Scan for the cell matching the given text and deliver its (x, y) coordinate at center. 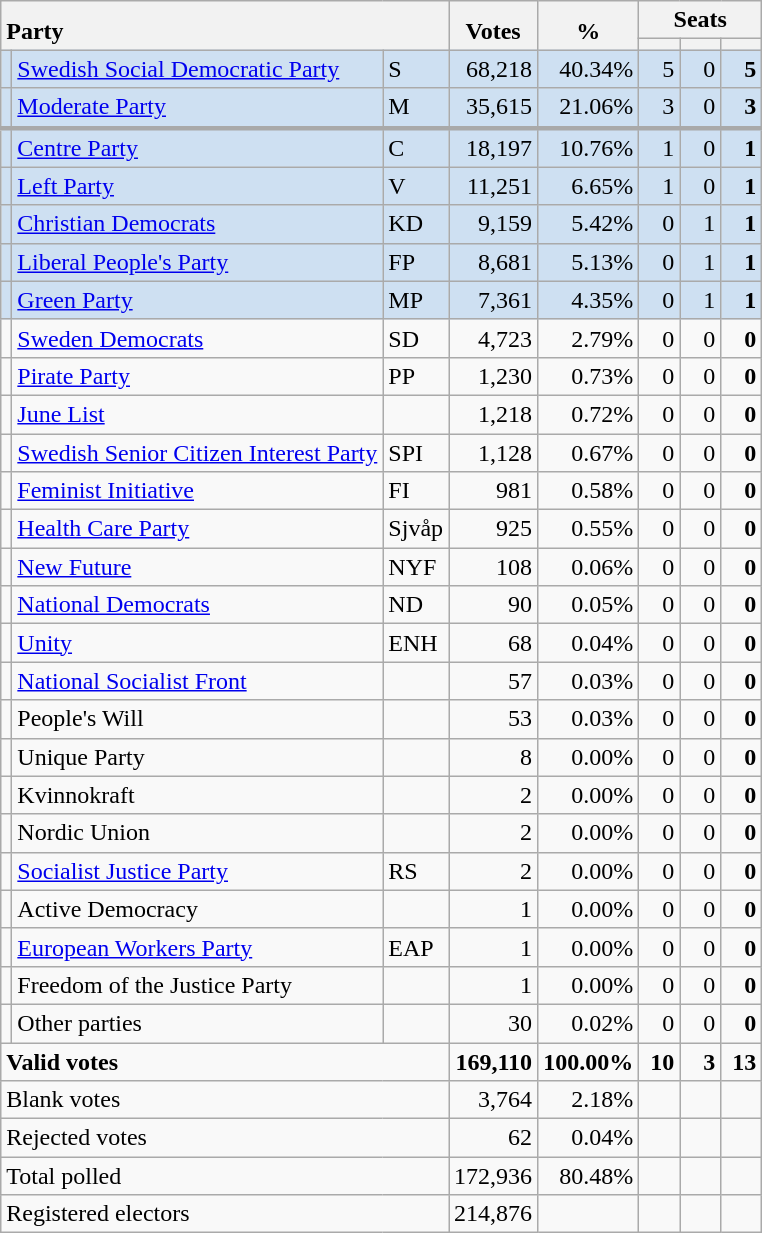
214,876 (494, 1214)
169,110 (494, 1061)
57 (494, 681)
0.06% (588, 567)
80.48% (588, 1176)
Unity (198, 643)
100.00% (588, 1061)
Active Democracy (198, 909)
1,128 (494, 453)
4,723 (494, 338)
1,230 (494, 376)
0.72% (588, 414)
Swedish Social Democratic Party (198, 69)
Kvinnokraft (198, 795)
Feminist Initiative (198, 491)
172,936 (494, 1176)
Nordic Union (198, 833)
Swedish Senior Citizen Interest Party (198, 453)
ND (416, 605)
2.18% (588, 1100)
Seats (700, 20)
68,218 (494, 69)
KD (416, 224)
0.05% (588, 605)
S (416, 69)
June List (198, 414)
5.13% (588, 262)
0.02% (588, 1023)
62 (494, 1138)
PP (416, 376)
40.34% (588, 69)
NYF (416, 567)
5.42% (588, 224)
0.55% (588, 529)
10.76% (588, 148)
90 (494, 605)
Health Care Party (198, 529)
Rejected votes (225, 1138)
11,251 (494, 186)
Christian Democrats (198, 224)
68 (494, 643)
M (416, 108)
SD (416, 338)
Freedom of the Justice Party (198, 985)
35,615 (494, 108)
6.65% (588, 186)
Total polled (225, 1176)
108 (494, 567)
Green Party (198, 300)
RS (416, 871)
7,361 (494, 300)
18,197 (494, 148)
Left Party (198, 186)
53 (494, 719)
0.58% (588, 491)
Blank votes (225, 1100)
ENH (416, 643)
Votes (494, 26)
Sweden Democrats (198, 338)
10 (660, 1061)
9,159 (494, 224)
Centre Party (198, 148)
Pirate Party (198, 376)
FI (416, 491)
0.67% (588, 453)
People's Will (198, 719)
4.35% (588, 300)
2.79% (588, 338)
Party (225, 26)
21.06% (588, 108)
MP (416, 300)
Moderate Party (198, 108)
SPI (416, 453)
0.73% (588, 376)
1,218 (494, 414)
FP (416, 262)
Registered electors (225, 1214)
Unique Party (198, 757)
925 (494, 529)
8,681 (494, 262)
Sjvåp (416, 529)
V (416, 186)
European Workers Party (198, 947)
8 (494, 757)
EAP (416, 947)
30 (494, 1023)
Valid votes (225, 1061)
New Future (198, 567)
Other parties (198, 1023)
3,764 (494, 1100)
C (416, 148)
National Democrats (198, 605)
13 (742, 1061)
Socialist Justice Party (198, 871)
Liberal People's Party (198, 262)
981 (494, 491)
National Socialist Front (198, 681)
% (588, 26)
